Determine the [X, Y] coordinate at the center of the cell enclosing the given text.  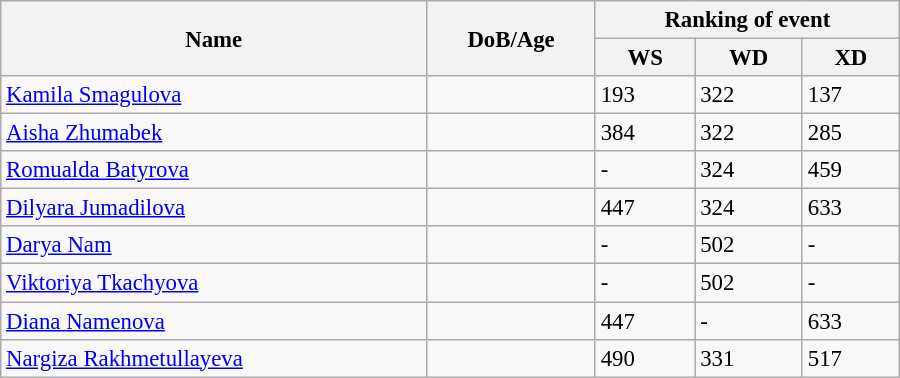
Nargiza Rakhmetullayeva [214, 358]
Kamila Smagulova [214, 95]
Name [214, 38]
Viktoriya Tkachyova [214, 283]
Aisha Zhumabek [214, 133]
459 [850, 170]
137 [850, 95]
Romualda Batyrova [214, 170]
Diana Namenova [214, 321]
285 [850, 133]
XD [850, 58]
384 [644, 133]
WS [644, 58]
331 [749, 358]
490 [644, 358]
193 [644, 95]
WD [749, 58]
517 [850, 358]
Dilyara Jumadilova [214, 208]
Ranking of event [747, 20]
DoB/Age [512, 38]
Darya Nam [214, 245]
